Return [x, y] of the center of cell containing provided text 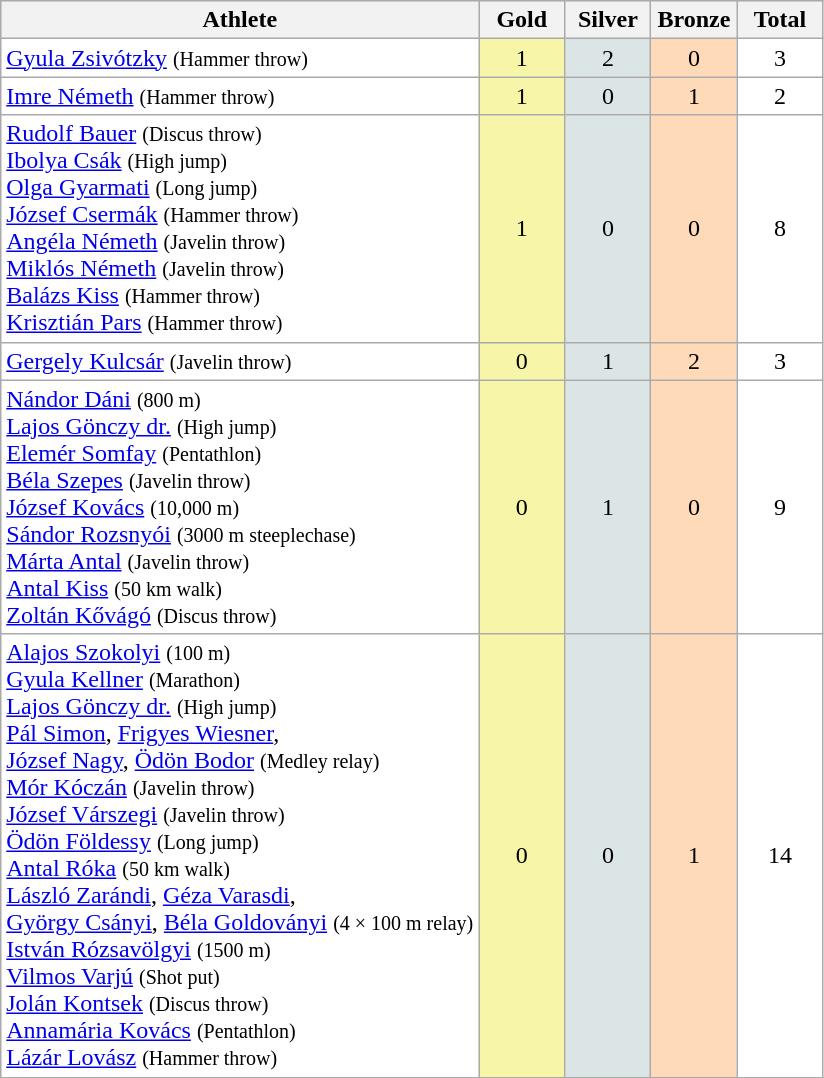
9 [780, 507]
Gergely Kulcsár (Javelin throw) [240, 361]
Athlete [240, 20]
Gold [522, 20]
14 [780, 856]
Silver [608, 20]
Imre Németh (Hammer throw) [240, 96]
Total [780, 20]
Gyula Zsivótzky (Hammer throw) [240, 58]
Bronze [694, 20]
8 [780, 228]
